Identify which cell holds the provided text, then report its (X, Y) central coordinate. 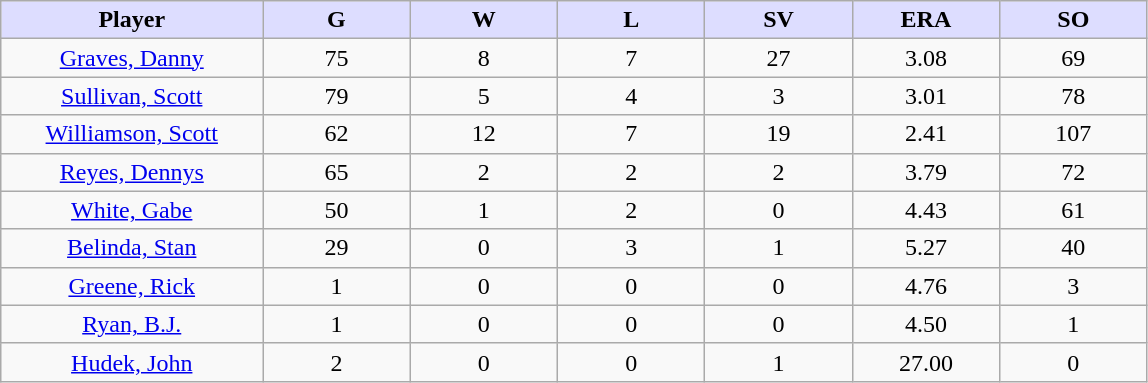
SV (778, 20)
75 (336, 58)
4.43 (926, 210)
Belinda, Stan (132, 248)
3.79 (926, 172)
Player (132, 20)
40 (1074, 248)
SO (1074, 20)
Ryan, B.J. (132, 324)
W (484, 20)
Hudek, John (132, 362)
ERA (926, 20)
72 (1074, 172)
G (336, 20)
3.08 (926, 58)
Greene, Rick (132, 286)
19 (778, 134)
69 (1074, 58)
Sullivan, Scott (132, 96)
4.50 (926, 324)
5 (484, 96)
8 (484, 58)
3.01 (926, 96)
27 (778, 58)
12 (484, 134)
2.41 (926, 134)
50 (336, 210)
61 (1074, 210)
Reyes, Dennys (132, 172)
65 (336, 172)
29 (336, 248)
5.27 (926, 248)
Williamson, Scott (132, 134)
L (632, 20)
79 (336, 96)
4 (632, 96)
78 (1074, 96)
White, Gabe (132, 210)
107 (1074, 134)
Graves, Danny (132, 58)
4.76 (926, 286)
27.00 (926, 362)
62 (336, 134)
